For the text-containing cell, return its midpoint in (X, Y) coordinate format. 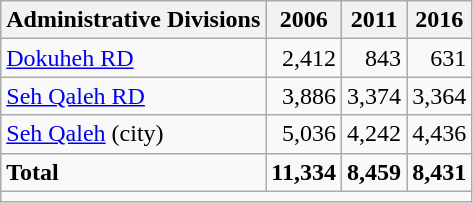
Seh Qaleh (city) (134, 134)
Administrative Divisions (134, 20)
4,242 (374, 134)
8,431 (440, 172)
Seh Qaleh RD (134, 96)
631 (440, 58)
2,412 (304, 58)
2011 (374, 20)
843 (374, 58)
11,334 (304, 172)
2006 (304, 20)
4,436 (440, 134)
Dokuheh RD (134, 58)
2016 (440, 20)
3,374 (374, 96)
8,459 (374, 172)
3,886 (304, 96)
3,364 (440, 96)
Total (134, 172)
5,036 (304, 134)
